For the text-containing cell, return its midpoint in (X, Y) coordinate format. 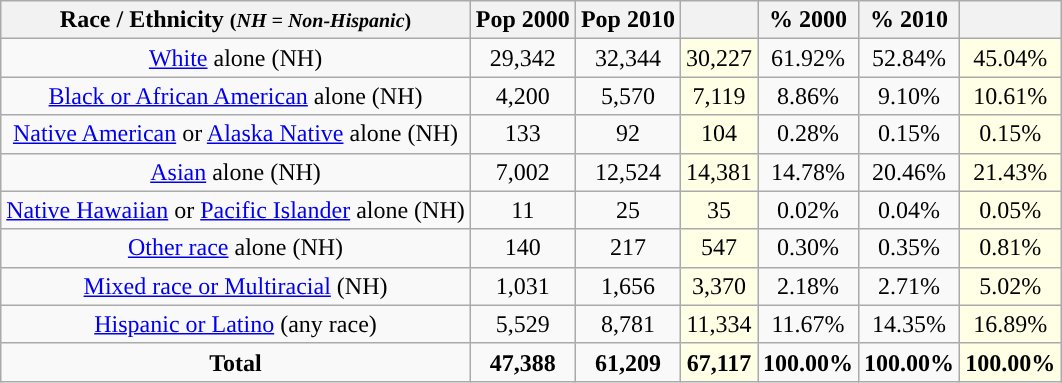
11,334 (718, 324)
Asian alone (NH) (236, 172)
25 (628, 210)
5.02% (1010, 286)
4,200 (522, 96)
Pop 2000 (522, 20)
16.89% (1010, 324)
10.61% (1010, 96)
3,370 (718, 286)
% 2000 (808, 20)
0.05% (1010, 210)
5,529 (522, 324)
30,227 (718, 58)
Native Hawaiian or Pacific Islander alone (NH) (236, 210)
0.30% (808, 248)
14.35% (910, 324)
Race / Ethnicity (NH = Non-Hispanic) (236, 20)
0.02% (808, 210)
133 (522, 134)
11.67% (808, 324)
61.92% (808, 58)
12,524 (628, 172)
104 (718, 134)
0.35% (910, 248)
2.18% (808, 286)
8.86% (808, 96)
7,119 (718, 96)
0.81% (1010, 248)
Other race alone (NH) (236, 248)
21.43% (1010, 172)
20.46% (910, 172)
0.04% (910, 210)
8,781 (628, 324)
217 (628, 248)
32,344 (628, 58)
7,002 (522, 172)
Mixed race or Multiracial (NH) (236, 286)
14.78% (808, 172)
White alone (NH) (236, 58)
Pop 2010 (628, 20)
9.10% (910, 96)
47,388 (522, 362)
2.71% (910, 286)
Hispanic or Latino (any race) (236, 324)
29,342 (522, 58)
11 (522, 210)
Native American or Alaska Native alone (NH) (236, 134)
14,381 (718, 172)
Black or African American alone (NH) (236, 96)
92 (628, 134)
0.28% (808, 134)
52.84% (910, 58)
5,570 (628, 96)
35 (718, 210)
547 (718, 248)
140 (522, 248)
% 2010 (910, 20)
1,031 (522, 286)
45.04% (1010, 58)
67,117 (718, 362)
Total (236, 362)
61,209 (628, 362)
1,656 (628, 286)
